Extract the [X, Y] coordinate from the center of the cell holding the provided text.  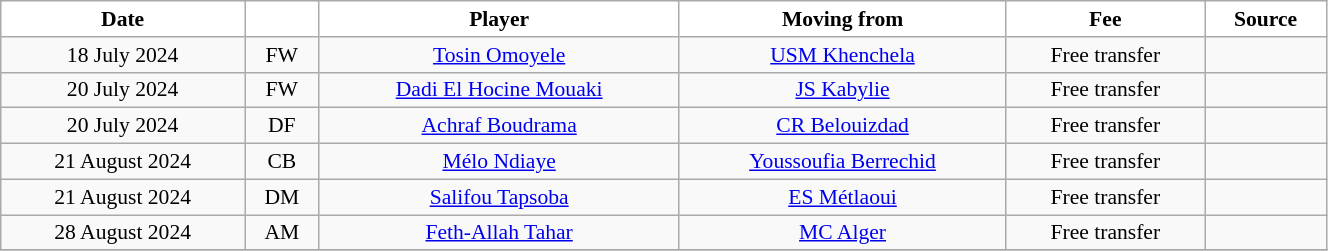
ES Métlaoui [842, 197]
Source [1266, 19]
18 July 2024 [123, 55]
CR Belouizdad [842, 126]
DM [282, 197]
Moving from [842, 19]
MC Alger [842, 233]
CB [282, 162]
Feth-Allah Tahar [499, 233]
28 August 2024 [123, 233]
Fee [1106, 19]
Achraf Boudrama [499, 126]
JS Kabylie [842, 90]
Date [123, 19]
DF [282, 126]
Tosin Omoyele [499, 55]
USM Khenchela [842, 55]
Salifou Tapsoba [499, 197]
Dadi El Hocine Mouaki [499, 90]
Player [499, 19]
Mélo Ndiaye [499, 162]
AM [282, 233]
Youssoufia Berrechid [842, 162]
